Find where the given text appears and provide that cell's center as (X, Y) coordinate. 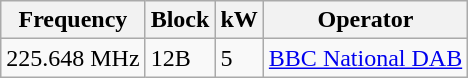
12B (180, 58)
kW (239, 20)
Block (180, 20)
225.648 MHz (73, 58)
Operator (365, 20)
Frequency (73, 20)
BBC National DAB (365, 58)
5 (239, 58)
